Capture the cell that displays the provided text and extract its (x, y) central coordinate. 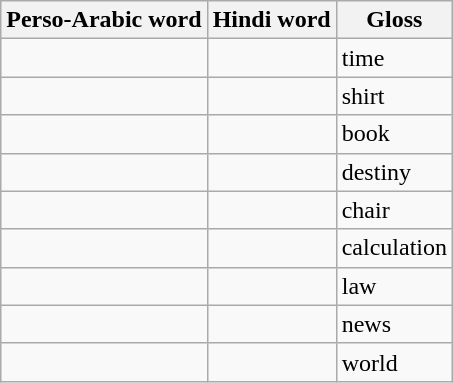
world (394, 362)
shirt (394, 96)
chair (394, 210)
news (394, 324)
time (394, 58)
Gloss (394, 20)
Perso-Arabic word (104, 20)
book (394, 134)
law (394, 286)
destiny (394, 172)
Hindi word (272, 20)
calculation (394, 248)
